Find where the given text appears and provide that cell's center as [X, Y] coordinate. 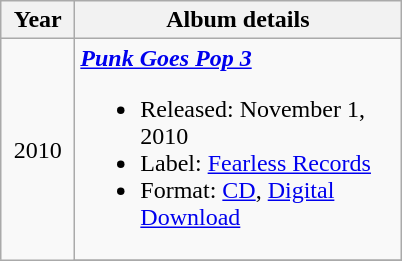
Album details [238, 20]
Year [38, 20]
2010 [38, 150]
Punk Goes Pop 3Released: November 1, 2010Label: Fearless RecordsFormat: CD, Digital Download [238, 150]
